Provide the [x, y] coordinate of the cell's center where the given text is located.  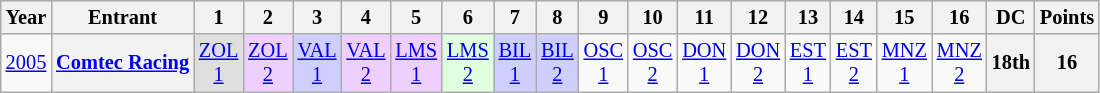
18th [1011, 63]
ZOL2 [268, 63]
LMS2 [468, 63]
6 [468, 17]
EST1 [808, 63]
OSC1 [604, 63]
10 [652, 17]
13 [808, 17]
14 [854, 17]
EST2 [854, 63]
5 [416, 17]
ZOL1 [218, 63]
Entrant [122, 17]
7 [516, 17]
Comtec Racing [122, 63]
2005 [26, 63]
VAL2 [366, 63]
12 [758, 17]
BIL1 [516, 63]
8 [558, 17]
1 [218, 17]
MNZ2 [960, 63]
Points [1067, 17]
Year [26, 17]
DC [1011, 17]
OSC2 [652, 63]
LMS1 [416, 63]
4 [366, 17]
9 [604, 17]
15 [904, 17]
VAL1 [318, 63]
MNZ1 [904, 63]
3 [318, 17]
11 [704, 17]
BIL2 [558, 63]
2 [268, 17]
DON2 [758, 63]
DON1 [704, 63]
